Locate the cell with the specified text and output its [x, y] center coordinate. 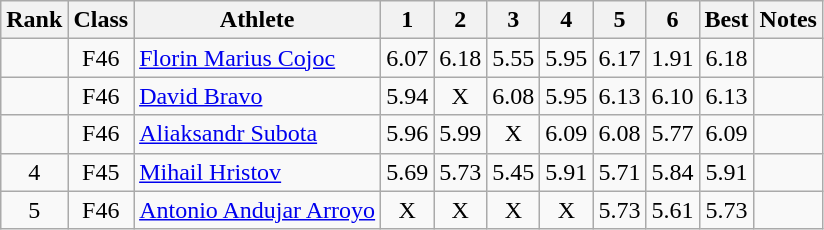
5.55 [514, 58]
5.96 [408, 134]
2 [460, 20]
6.17 [620, 58]
5.99 [460, 134]
Rank [34, 20]
Antonio Andujar Arroyo [258, 210]
Class [101, 20]
David Bravo [258, 96]
5.77 [672, 134]
Best [726, 20]
6.07 [408, 58]
3 [514, 20]
Mihail Hristov [258, 172]
Aliaksandr Subota [258, 134]
5.84 [672, 172]
F45 [101, 172]
6 [672, 20]
5.45 [514, 172]
6.10 [672, 96]
1 [408, 20]
5.71 [620, 172]
5.69 [408, 172]
Notes [788, 20]
5.61 [672, 210]
5.94 [408, 96]
1.91 [672, 58]
Florin Marius Cojoc [258, 58]
Athlete [258, 20]
